Find where the given text appears and provide that cell's center as (x, y) coordinate. 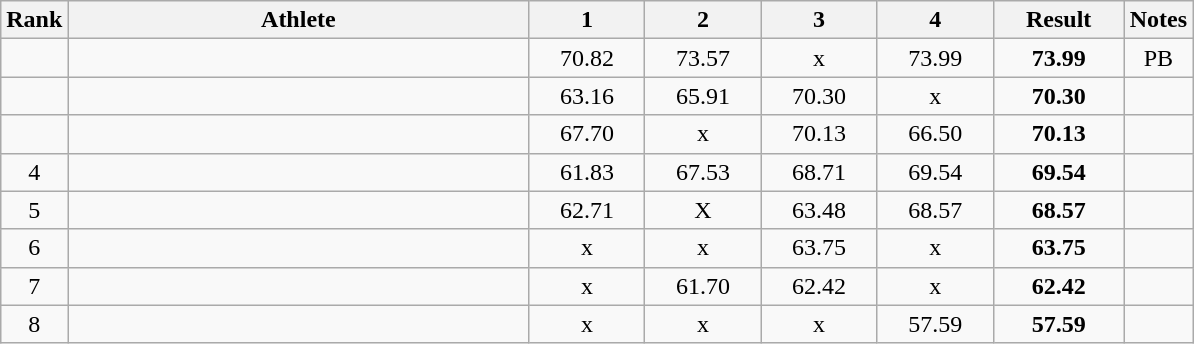
8 (34, 324)
X (703, 210)
Rank (34, 20)
2 (703, 20)
6 (34, 248)
70.82 (587, 58)
67.70 (587, 134)
5 (34, 210)
Result (1058, 20)
63.16 (587, 96)
3 (819, 20)
67.53 (703, 172)
65.91 (703, 96)
73.57 (703, 58)
61.70 (703, 286)
7 (34, 286)
66.50 (935, 134)
63.48 (819, 210)
62.71 (587, 210)
68.71 (819, 172)
Athlete (298, 20)
Notes (1158, 20)
PB (1158, 58)
61.83 (587, 172)
1 (587, 20)
